Return the (X, Y) coordinate for the center point of the cell that contains the specified text.  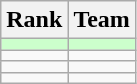
Team (102, 20)
Rank (34, 20)
